From the cell containing the given text, extract its center point as (x, y) coordinate. 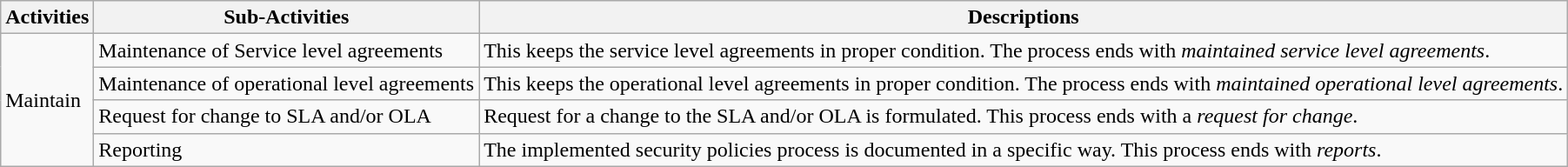
Request for a change to the SLA and/or OLA is formulated. This process ends with a request for change. (1024, 117)
Request for change to SLA and/or OLA (287, 117)
Activities (47, 17)
Reporting (287, 150)
Maintain (47, 100)
This keeps the service level agreements in proper condition. The process ends with maintained service level agreements. (1024, 50)
Maintenance of operational level agreements (287, 83)
Maintenance of Service level agreements (287, 50)
Sub-Activities (287, 17)
Descriptions (1024, 17)
The implemented security policies process is documented in a specific way. This process ends with reports. (1024, 150)
This keeps the operational level agreements in proper condition. The process ends with maintained operational level agreements. (1024, 83)
